Detect which cell encompasses the target text, then output its (x, y) center coordinate. 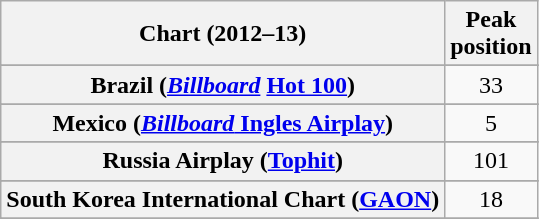
Chart (2012–13) (223, 34)
Brazil (Billboard Hot 100) (223, 85)
Russia Airplay (Tophit) (223, 161)
Peakposition (491, 34)
101 (491, 161)
18 (491, 199)
33 (491, 85)
5 (491, 123)
South Korea International Chart (GAON) (223, 199)
Mexico (Billboard Ingles Airplay) (223, 123)
